Capture the cell that displays the provided text and extract its [X, Y] central coordinate. 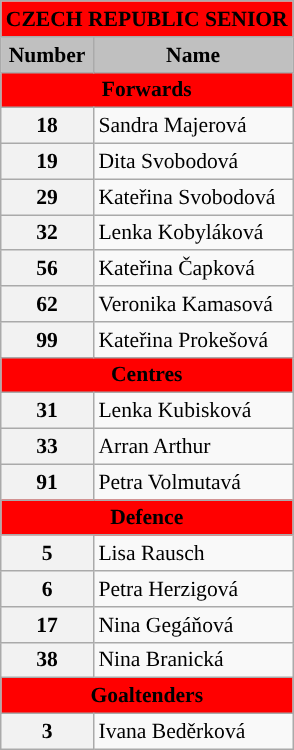
Name [192, 55]
Sandra Majerová [192, 126]
Number [48, 55]
Arran Arthur [192, 447]
99 [48, 340]
18 [48, 126]
91 [48, 482]
31 [48, 411]
33 [48, 447]
Petra Herzigová [192, 589]
38 [48, 660]
Ivana Beděrková [192, 732]
3 [48, 732]
Lenka Kubisková [192, 411]
6 [48, 589]
Dita Svobodová [192, 162]
17 [48, 625]
5 [48, 554]
29 [48, 197]
Nina Branická [192, 660]
Veronika Kamasová [192, 304]
Goaltenders [147, 696]
Defence [147, 518]
Kateřina Svobodová [192, 197]
CZECH REPUBLIC SENIOR [147, 19]
Forwards [147, 90]
56 [48, 269]
Kateřina Čapková [192, 269]
Nina Gegáňová [192, 625]
Kateřina Prokešová [192, 340]
Lenka Kobyláková [192, 233]
Centres [147, 375]
32 [48, 233]
62 [48, 304]
Petra Volmutavá [192, 482]
19 [48, 162]
Lisa Rausch [192, 554]
